From the cell containing the given text, extract its center point as (x, y) coordinate. 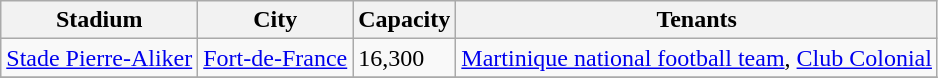
City (276, 20)
Capacity (404, 20)
16,300 (404, 58)
Tenants (697, 20)
Fort-de-France (276, 58)
Martinique national football team, Club Colonial (697, 58)
Stadium (100, 20)
Stade Pierre-Aliker (100, 58)
